Capture the cell that displays the provided text and extract its (x, y) central coordinate. 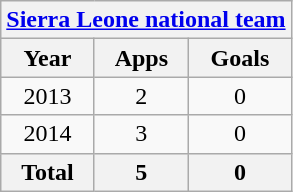
Apps (142, 58)
2014 (48, 134)
3 (142, 134)
Sierra Leone national team (146, 20)
Year (48, 58)
Goals (240, 58)
2013 (48, 96)
2 (142, 96)
5 (142, 172)
Total (48, 172)
